Identify which cell holds the provided text, then report its [x, y] central coordinate. 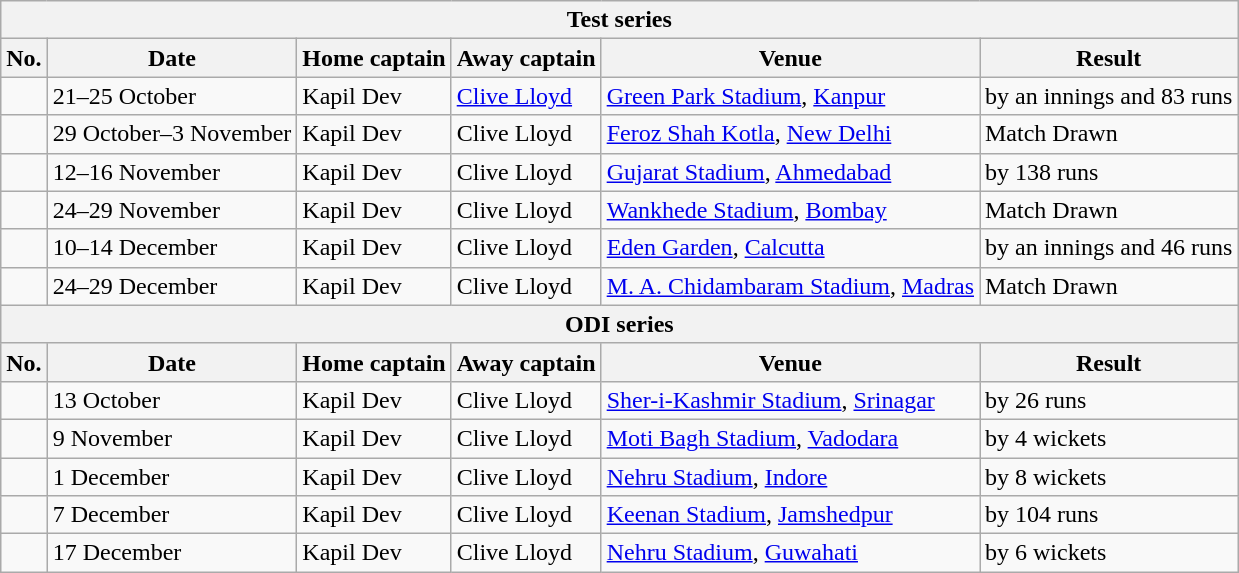
Eden Garden, Calcutta [790, 248]
Keenan Stadium, Jamshedpur [790, 515]
24–29 December [172, 286]
24–29 November [172, 210]
Sher-i-Kashmir Stadium, Srinagar [790, 400]
17 December [172, 553]
by an innings and 46 runs [1109, 248]
by 104 runs [1109, 515]
ODI series [620, 324]
Moti Bagh Stadium, Vadodara [790, 438]
by 8 wickets [1109, 477]
10–14 December [172, 248]
Test series [620, 20]
13 October [172, 400]
Gujarat Stadium, Ahmedabad [790, 172]
1 December [172, 477]
7 December [172, 515]
Feroz Shah Kotla, New Delhi [790, 134]
29 October–3 November [172, 134]
by 26 runs [1109, 400]
by 6 wickets [1109, 553]
Green Park Stadium, Kanpur [790, 96]
by 4 wickets [1109, 438]
M. A. Chidambaram Stadium, Madras [790, 286]
Nehru Stadium, Guwahati [790, 553]
by 138 runs [1109, 172]
9 November [172, 438]
Nehru Stadium, Indore [790, 477]
21–25 October [172, 96]
12–16 November [172, 172]
Wankhede Stadium, Bombay [790, 210]
by an innings and 83 runs [1109, 96]
